Return (X, Y) of the center of cell containing provided text 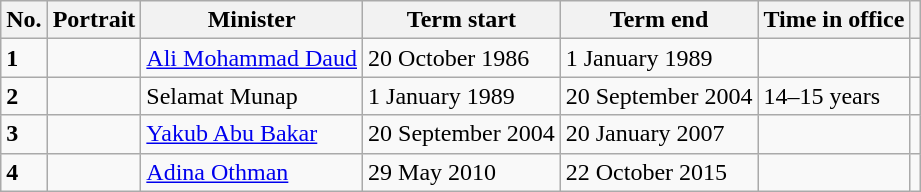
2 (24, 96)
Selamat Munap (252, 96)
Time in office (834, 20)
20 January 2007 (659, 134)
29 May 2010 (462, 172)
3 (24, 134)
No. (24, 20)
Portrait (94, 20)
Adina Othman (252, 172)
1 (24, 58)
Yakub Abu Bakar (252, 134)
Term end (659, 20)
20 October 1986 (462, 58)
22 October 2015 (659, 172)
Term start (462, 20)
Minister (252, 20)
Ali Mohammad Daud (252, 58)
4 (24, 172)
14–15 years (834, 96)
